Output the [x, y] coordinate of the center of the cell containing the given text.  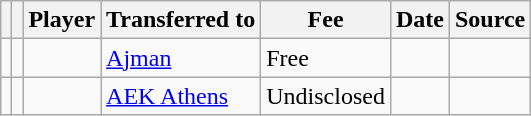
Player [62, 20]
AEK Athens [181, 96]
Date [420, 20]
Free [326, 58]
Transferred to [181, 20]
Ajman [181, 58]
Fee [326, 20]
Source [490, 20]
Undisclosed [326, 96]
